Detect which cell encompasses the target text, then output its [X, Y] center coordinate. 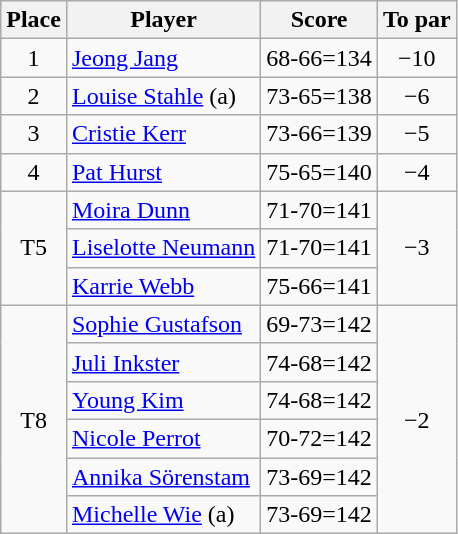
69-73=142 [320, 324]
70-72=142 [320, 438]
Score [320, 20]
75-66=141 [320, 286]
−2 [416, 419]
1 [34, 58]
2 [34, 96]
4 [34, 172]
Nicole Perrot [163, 438]
68-66=134 [320, 58]
Cristie Kerr [163, 134]
−10 [416, 58]
−3 [416, 248]
Louise Stahle (a) [163, 96]
Liselotte Neumann [163, 248]
−4 [416, 172]
−6 [416, 96]
Pat Hurst [163, 172]
75-65=140 [320, 172]
3 [34, 134]
Jeong Jang [163, 58]
Moira Dunn [163, 210]
T8 [34, 419]
73-65=138 [320, 96]
Sophie Gustafson [163, 324]
Juli Inkster [163, 362]
Player [163, 20]
−5 [416, 134]
Young Kim [163, 400]
To par [416, 20]
Annika Sörenstam [163, 477]
Place [34, 20]
Karrie Webb [163, 286]
73-66=139 [320, 134]
T5 [34, 248]
Michelle Wie (a) [163, 515]
